Return the [x, y] coordinate for the center point of the cell that contains the specified text.  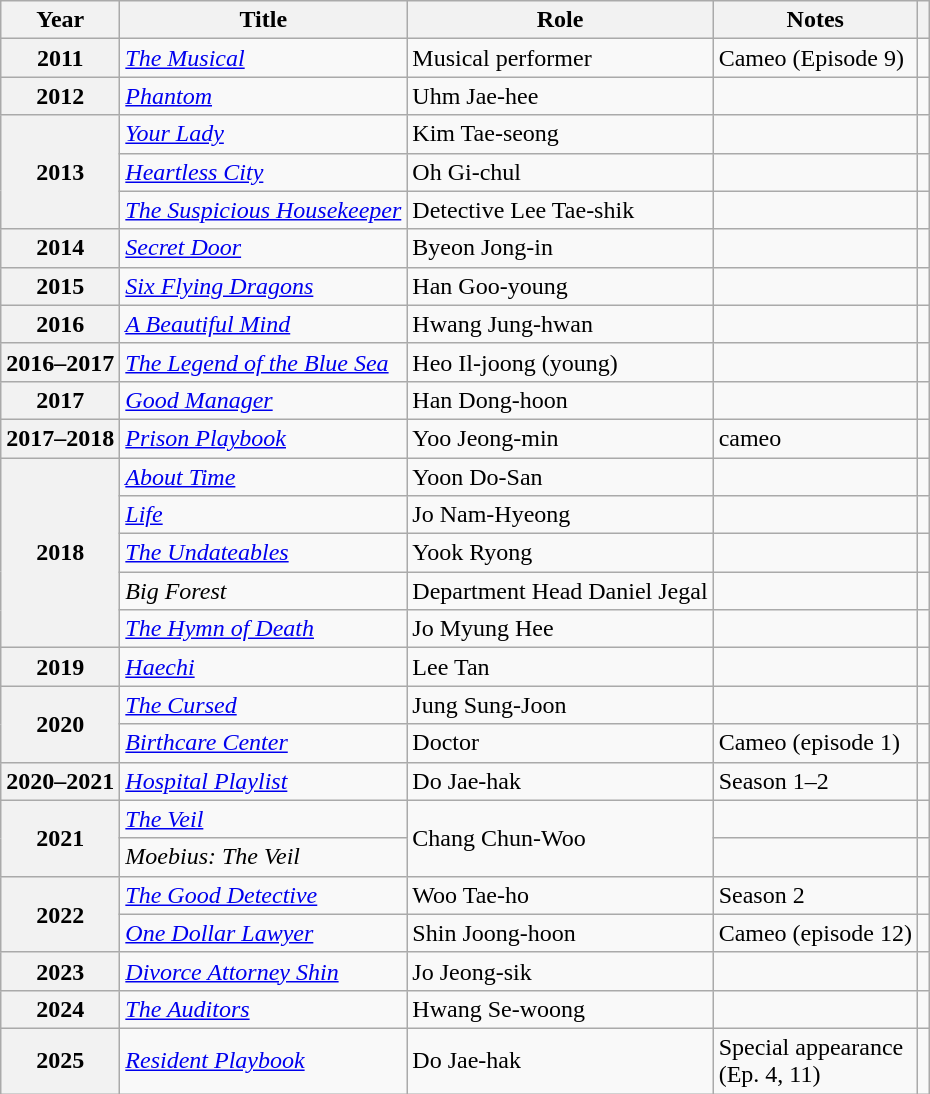
Six Flying Dragons [264, 286]
Hwang Jung-hwan [560, 324]
2017–2018 [60, 438]
Divorce Attorney Shin [264, 971]
Shin Joong-hoon [560, 933]
Yook Ryong [560, 553]
2012 [60, 96]
2013 [60, 172]
The Hymn of Death [264, 629]
Life [264, 515]
Season 2 [815, 895]
Kim Tae-seong [560, 134]
cameo [815, 438]
The Musical [264, 58]
Doctor [560, 743]
2021 [60, 838]
Birthcare Center [264, 743]
Han Dong-hoon [560, 400]
Heo Il-joong (young) [560, 362]
Lee Tan [560, 667]
Chang Chun-Woo [560, 838]
2020 [60, 724]
Jung Sung-Joon [560, 705]
2025 [60, 1060]
2020–2021 [60, 781]
2016 [60, 324]
2019 [60, 667]
Jo Myung Hee [560, 629]
Moebius: The Veil [264, 857]
Cameo (episode 12) [815, 933]
Detective Lee Tae-shik [560, 210]
The Suspicious Housekeeper [264, 210]
About Time [264, 477]
Hospital Playlist [264, 781]
Musical performer [560, 58]
Special appearance(Ep. 4, 11) [815, 1060]
Heartless City [264, 172]
Secret Door [264, 248]
Title [264, 20]
Cameo (episode 1) [815, 743]
Haechi [264, 667]
2014 [60, 248]
Yoo Jeong-min [560, 438]
Yoon Do-San [560, 477]
Season 1–2 [815, 781]
Role [560, 20]
Byeon Jong-in [560, 248]
Good Manager [264, 400]
Oh Gi-chul [560, 172]
The Cursed [264, 705]
2017 [60, 400]
Cameo (Episode 9) [815, 58]
2016–2017 [60, 362]
2022 [60, 914]
2018 [60, 553]
2011 [60, 58]
Your Lady [264, 134]
Big Forest [264, 591]
2015 [60, 286]
The Good Detective [264, 895]
Notes [815, 20]
Han Goo-young [560, 286]
Phantom [264, 96]
2024 [60, 1009]
Woo Tae-ho [560, 895]
The Veil [264, 819]
Uhm Jae-hee [560, 96]
A Beautiful Mind [264, 324]
The Legend of the Blue Sea [264, 362]
The Auditors [264, 1009]
Prison Playbook [264, 438]
2023 [60, 971]
One Dollar Lawyer [264, 933]
Hwang Se-woong [560, 1009]
The Undateables [264, 553]
Year [60, 20]
Jo Nam-Hyeong [560, 515]
Jo Jeong-sik [560, 971]
Department Head Daniel Jegal [560, 591]
Resident Playbook [264, 1060]
